Locate the cell with the specified text and output its [x, y] center coordinate. 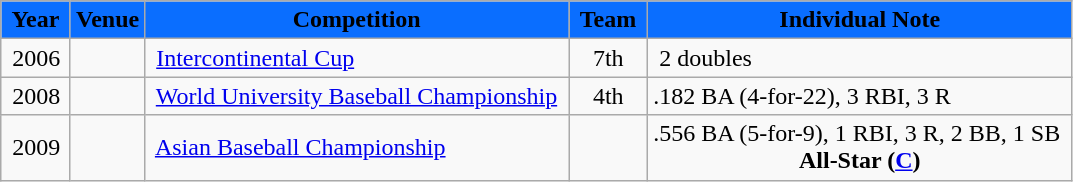
7th [608, 58]
2009 [36, 148]
2006 [36, 58]
2 doubles [860, 58]
Venue [107, 20]
Asian Baseball Championship [357, 148]
Team [608, 20]
2008 [36, 96]
Competition [357, 20]
.556 BA (5-for-9), 1 RBI, 3 R, 2 BB, 1 SB All-Star (C) [860, 148]
Year [36, 20]
Intercontinental Cup [357, 58]
.182 BA (4-for-22), 3 RBI, 3 R [860, 96]
World University Baseball Championship [357, 96]
4th [608, 96]
Individual Note [860, 20]
